Capture the cell that displays the provided text and extract its [x, y] central coordinate. 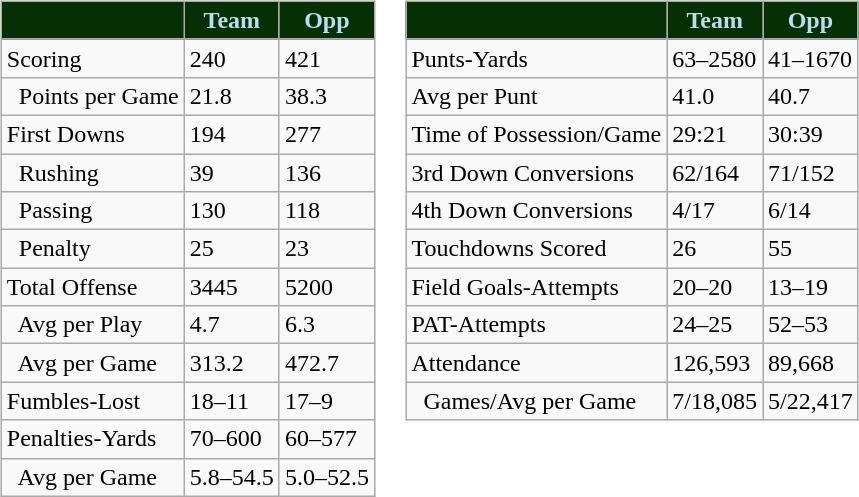
Penalty [92, 249]
4th Down Conversions [536, 211]
62/164 [715, 173]
20–20 [715, 287]
240 [232, 58]
6.3 [326, 325]
Attendance [536, 363]
126,593 [715, 363]
5.0–52.5 [326, 477]
Scoring [92, 58]
55 [811, 249]
First Downs [92, 134]
5/22,417 [811, 401]
38.3 [326, 96]
Rushing [92, 173]
60–577 [326, 439]
194 [232, 134]
Time of Possession/Game [536, 134]
40.7 [811, 96]
71/152 [811, 173]
Games/Avg per Game [536, 401]
30:39 [811, 134]
29:21 [715, 134]
313.2 [232, 363]
136 [326, 173]
26 [715, 249]
5200 [326, 287]
63–2580 [715, 58]
421 [326, 58]
18–11 [232, 401]
Avg per Punt [536, 96]
Penalties-Yards [92, 439]
130 [232, 211]
21.8 [232, 96]
472.7 [326, 363]
Fumbles-Lost [92, 401]
70–600 [232, 439]
Passing [92, 211]
277 [326, 134]
Field Goals-Attempts [536, 287]
7/18,085 [715, 401]
Avg per Play [92, 325]
Total Offense [92, 287]
13–19 [811, 287]
3rd Down Conversions [536, 173]
89,668 [811, 363]
41.0 [715, 96]
52–53 [811, 325]
39 [232, 173]
Points per Game [92, 96]
17–9 [326, 401]
5.8–54.5 [232, 477]
Punts-Yards [536, 58]
4.7 [232, 325]
41–1670 [811, 58]
4/17 [715, 211]
25 [232, 249]
118 [326, 211]
3445 [232, 287]
24–25 [715, 325]
23 [326, 249]
PAT-Attempts [536, 325]
6/14 [811, 211]
Touchdowns Scored [536, 249]
